Scan for the cell matching the given text and deliver its [x, y] coordinate at center. 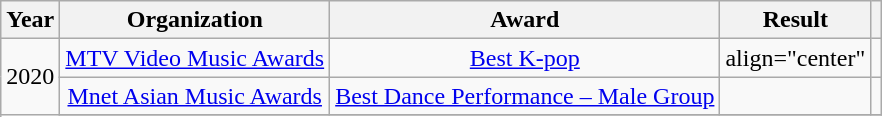
align="center" [796, 58]
MTV Video Music Awards [195, 58]
Award [525, 20]
Mnet Asian Music Awards [195, 96]
Result [796, 20]
Best Dance Performance – Male Group [525, 96]
2020 [30, 77]
Year [30, 20]
Best K-pop [525, 58]
Organization [195, 20]
